From the cell containing the given text, extract its center point as (x, y) coordinate. 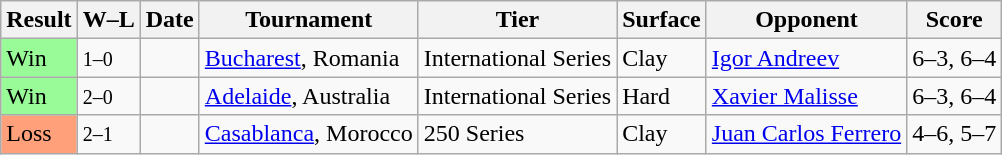
Juan Carlos Ferrero (806, 134)
Xavier Malisse (806, 96)
Score (954, 20)
Casablanca, Morocco (308, 134)
2–1 (108, 134)
Tournament (308, 20)
Tier (517, 20)
Result (39, 20)
Adelaide, Australia (308, 96)
Igor Andreev (806, 58)
W–L (108, 20)
Opponent (806, 20)
Loss (39, 134)
Surface (662, 20)
4–6, 5–7 (954, 134)
Date (170, 20)
250 Series (517, 134)
2–0 (108, 96)
Hard (662, 96)
1–0 (108, 58)
Bucharest, Romania (308, 58)
